From the cell containing the given text, extract its center point as (x, y) coordinate. 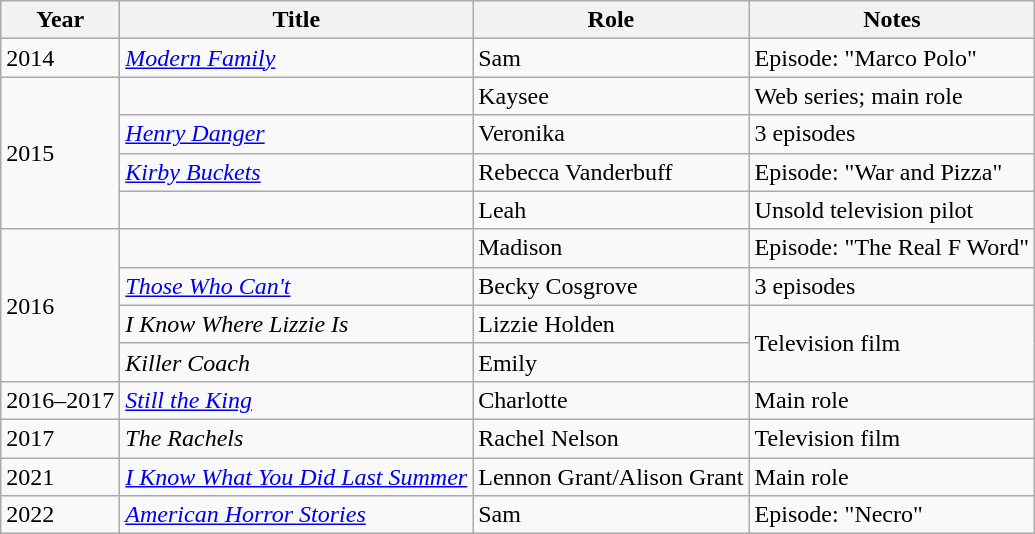
Kaysee (611, 96)
Still the King (296, 400)
Title (296, 20)
Lizzie Holden (611, 324)
Rebecca Vanderbuff (611, 172)
Episode: "Necro" (892, 515)
Episode: "Marco Polo" (892, 58)
I Know What You Did Last Summer (296, 477)
Notes (892, 20)
Episode: "War and Pizza" (892, 172)
Rachel Nelson (611, 438)
2016–2017 (60, 400)
Emily (611, 362)
Henry Danger (296, 134)
Veronika (611, 134)
Those Who Can't (296, 286)
2017 (60, 438)
2016 (60, 305)
Episode: "The Real F Word" (892, 248)
2014 (60, 58)
Killer Coach (296, 362)
Unsold television pilot (892, 210)
American Horror Stories (296, 515)
2021 (60, 477)
Becky Cosgrove (611, 286)
Leah (611, 210)
Kirby Buckets (296, 172)
2015 (60, 153)
I Know Where Lizzie Is (296, 324)
Year (60, 20)
Lennon Grant/Alison Grant (611, 477)
2022 (60, 515)
Role (611, 20)
Web series; main role (892, 96)
Charlotte (611, 400)
Modern Family (296, 58)
The Rachels (296, 438)
Madison (611, 248)
